Output the [X, Y] coordinate of the center of the cell containing the given text.  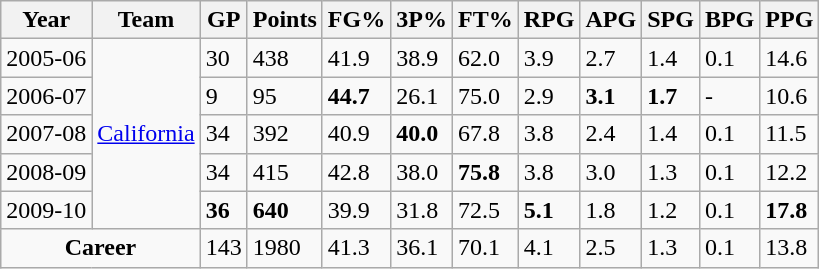
4.1 [549, 248]
2.4 [611, 134]
2005-06 [46, 58]
FG% [356, 20]
44.7 [356, 96]
36.1 [422, 248]
3.0 [611, 172]
- [729, 96]
SPG [671, 20]
1980 [284, 248]
Team [146, 20]
75.0 [485, 96]
5.1 [549, 210]
38.9 [422, 58]
3.9 [549, 58]
1.8 [611, 210]
67.8 [485, 134]
RPG [549, 20]
FT% [485, 20]
Year [46, 20]
2.5 [611, 248]
415 [284, 172]
62.0 [485, 58]
9 [224, 96]
72.5 [485, 210]
2007-08 [46, 134]
California [146, 134]
438 [284, 58]
1.7 [671, 96]
26.1 [422, 96]
75.8 [485, 172]
14.6 [790, 58]
392 [284, 134]
39.9 [356, 210]
42.8 [356, 172]
31.8 [422, 210]
2.9 [549, 96]
41.9 [356, 58]
95 [284, 96]
PPG [790, 20]
APG [611, 20]
Career [100, 248]
2009-10 [46, 210]
Points [284, 20]
11.5 [790, 134]
40.9 [356, 134]
3P% [422, 20]
40.0 [422, 134]
2006-07 [46, 96]
38.0 [422, 172]
17.8 [790, 210]
70.1 [485, 248]
10.6 [790, 96]
BPG [729, 20]
GP [224, 20]
1.2 [671, 210]
143 [224, 248]
36 [224, 210]
640 [284, 210]
2.7 [611, 58]
3.1 [611, 96]
12.2 [790, 172]
13.8 [790, 248]
2008-09 [46, 172]
41.3 [356, 248]
30 [224, 58]
